For the text-containing cell, return its midpoint in [X, Y] coordinate format. 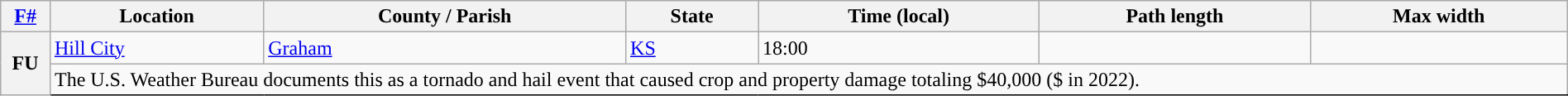
The U.S. Weather Bureau documents this as a tornado and hail event that caused crop and property damage totaling $40,000 ($ in 2022). [809, 79]
Path length [1175, 17]
FU [26, 64]
Graham [445, 48]
KS [692, 48]
County / Parish [445, 17]
Max width [1439, 17]
Location [156, 17]
F# [26, 17]
Hill City [156, 48]
State [692, 17]
18:00 [899, 48]
Time (local) [899, 17]
